From the cell containing the given text, extract its center point as [x, y] coordinate. 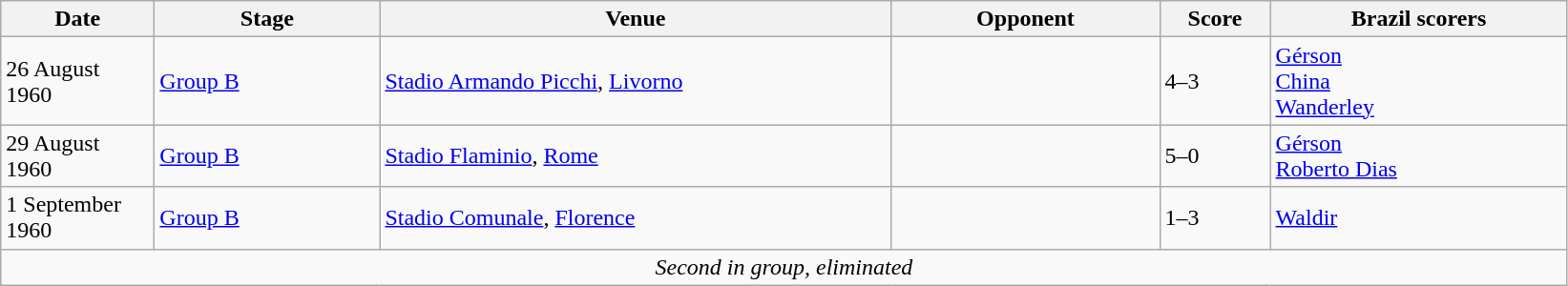
Brazil scorers [1418, 19]
1 September 1960 [78, 217]
Stadio Armando Picchi, Livorno [636, 81]
Second in group, eliminated [784, 267]
Waldir [1418, 217]
29 August 1960 [78, 156]
Gérson Roberto Dias [1418, 156]
Date [78, 19]
Stadio Comunale, Florence [636, 217]
5–0 [1215, 156]
26 August 1960 [78, 81]
Opponent [1025, 19]
4–3 [1215, 81]
1–3 [1215, 217]
Venue [636, 19]
Score [1215, 19]
Gérson China Wanderley [1418, 81]
Stage [267, 19]
Stadio Flaminio, Rome [636, 156]
